Extract the (x, y) coordinate from the center of the cell holding the provided text.  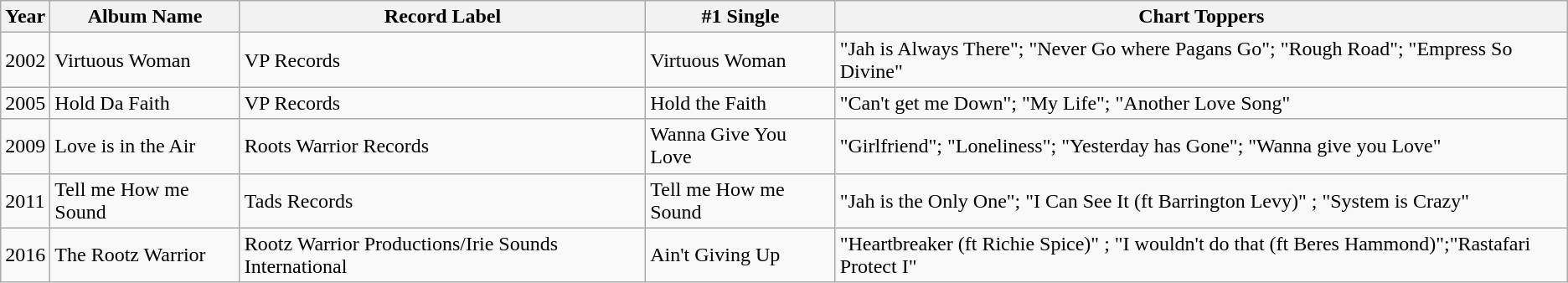
"Jah is the Only One"; "I Can See It (ft Barrington Levy)" ; "System is Crazy" (1201, 201)
2002 (25, 60)
Ain't Giving Up (740, 255)
2009 (25, 146)
Rootz Warrior Productions/Irie Sounds International (442, 255)
Wanna Give You Love (740, 146)
The Rootz Warrior (145, 255)
"Heartbreaker (ft Richie Spice)" ; "I wouldn't do that (ft Beres Hammond)";"Rastafari Protect I" (1201, 255)
2005 (25, 103)
"Can't get me Down"; "My Life"; "Another Love Song" (1201, 103)
Record Label (442, 17)
2011 (25, 201)
#1 Single (740, 17)
Album Name (145, 17)
Year (25, 17)
Hold Da Faith (145, 103)
"Girlfriend"; "Loneliness"; "Yesterday has Gone"; "Wanna give you Love" (1201, 146)
Love is in the Air (145, 146)
Chart Toppers (1201, 17)
2016 (25, 255)
Hold the Faith (740, 103)
Tads Records (442, 201)
"Jah is Always There"; "Never Go where Pagans Go"; "Rough Road"; "Empress So Divine" (1201, 60)
Roots Warrior Records (442, 146)
